Return the [x, y] coordinate for the center point of the cell that contains the specified text.  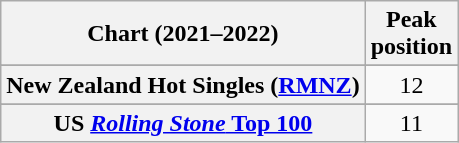
Peakposition [411, 34]
US Rolling Stone Top 100 [183, 123]
New Zealand Hot Singles (RMNZ) [183, 85]
12 [411, 85]
Chart (2021–2022) [183, 34]
11 [411, 123]
